For the text-containing cell, return its midpoint in (x, y) coordinate format. 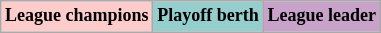
Playoff berth (208, 16)
League champions (77, 16)
League leader (322, 16)
